Extract the [x, y] coordinate from the center of the cell holding the provided text.  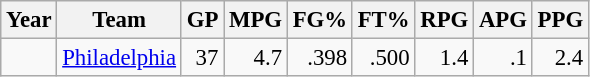
2.4 [560, 58]
FG% [320, 20]
.500 [384, 58]
RPG [444, 20]
Philadelphia [119, 58]
1.4 [444, 58]
.1 [504, 58]
PPG [560, 20]
.398 [320, 58]
37 [202, 58]
FT% [384, 20]
MPG [256, 20]
Year [29, 20]
Team [119, 20]
4.7 [256, 58]
APG [504, 20]
GP [202, 20]
